Scan for the cell matching the given text and deliver its [x, y] coordinate at center. 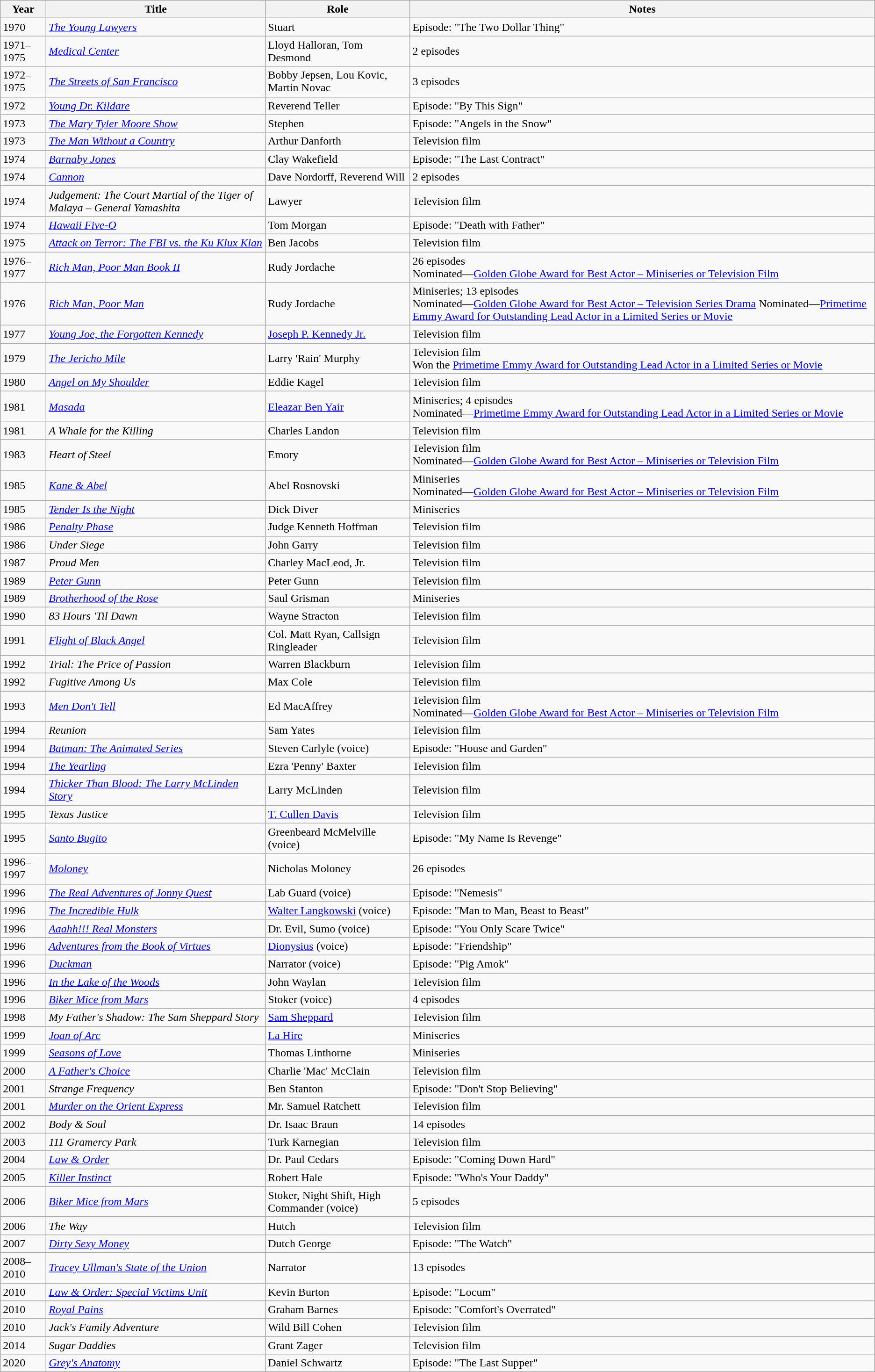
2003 [23, 1142]
Dr. Isaac Braun [337, 1124]
In the Lake of the Woods [156, 982]
Dionysius (voice) [337, 946]
1977 [23, 334]
The Young Lawyers [156, 27]
Brotherhood of the Rose [156, 598]
Episode: "The Last Contract" [642, 159]
1998 [23, 1018]
Sugar Daddies [156, 1345]
Lawyer [337, 201]
Episode: "The Two Dollar Thing" [642, 27]
Dr. Paul Cedars [337, 1160]
Rich Man, Poor Man [156, 304]
Adventures from the Book of Virtues [156, 946]
5 episodes [642, 1202]
1993 [23, 706]
Episode: "Coming Down Hard" [642, 1160]
Robert Hale [337, 1177]
Attack on Terror: The FBI vs. the Ku Klux Klan [156, 243]
Dick Diver [337, 509]
Stoker, Night Shift, High Commander (voice) [337, 1202]
Texas Justice [156, 814]
Bobby Jepsen, Lou Kovic, Martin Novac [337, 81]
2007 [23, 1243]
Larry 'Rain' Murphy [337, 358]
Trial: The Price of Passion [156, 664]
Graham Barnes [337, 1310]
The Incredible Hulk [156, 910]
Year [23, 9]
Episode: "My Name Is Revenge" [642, 838]
3 episodes [642, 81]
1996–1997 [23, 869]
My Father's Shadow: The Sam Sheppard Story [156, 1018]
1979 [23, 358]
Batman: The Animated Series [156, 748]
Episode: "Don't Stop Believing" [642, 1089]
Episode: "Pig Amok" [642, 964]
Title [156, 9]
Strange Frequency [156, 1089]
Stephen [337, 123]
Judgement: The Court Martial of the Tiger of Malaya – General Yamashita [156, 201]
Greenbeard McMelville (voice) [337, 838]
Dave Nordorff, Reverend Will [337, 177]
1991 [23, 640]
Walter Langkowski (voice) [337, 910]
Dutch George [337, 1243]
Proud Men [156, 563]
John Waylan [337, 982]
Episode: "Who's Your Daddy" [642, 1177]
2004 [23, 1160]
Eleazar Ben Yair [337, 407]
Tom Morgan [337, 225]
4 episodes [642, 1000]
Dirty Sexy Money [156, 1243]
Masada [156, 407]
Grey's Anatomy [156, 1363]
Fugitive Among Us [156, 682]
26 episodes [642, 869]
Law & Order [156, 1160]
Seasons of Love [156, 1053]
1972 [23, 106]
Joan of Arc [156, 1035]
Larry McLinden [337, 790]
Tender Is the Night [156, 509]
1971–1975 [23, 51]
Saul Grisman [337, 598]
The Streets of San Francisco [156, 81]
Arthur Danforth [337, 141]
Ben Stanton [337, 1089]
1976 [23, 304]
Penalty Phase [156, 527]
83 Hours 'Til Dawn [156, 616]
The Man Without a Country [156, 141]
Notes [642, 9]
Thicker Than Blood: The Larry McLinden Story [156, 790]
Daniel Schwartz [337, 1363]
Episode: "Nemesis" [642, 893]
Duckman [156, 964]
Young Dr. Kildare [156, 106]
Reverend Teller [337, 106]
A Father's Choice [156, 1071]
Ezra 'Penny' Baxter [337, 766]
Law & Order: Special Victims Unit [156, 1292]
Mr. Samuel Ratchett [337, 1106]
Men Don't Tell [156, 706]
Reunion [156, 730]
Rich Man, Poor Man Book II [156, 267]
Episode: "By This Sign" [642, 106]
The Jericho Mile [156, 358]
1970 [23, 27]
Max Cole [337, 682]
Episode: "Comfort's Overrated" [642, 1310]
La Hire [337, 1035]
The Way [156, 1226]
Medical Center [156, 51]
Episode: "Friendship" [642, 946]
Episode: "House and Garden" [642, 748]
Dr. Evil, Sumo (voice) [337, 928]
Hawaii Five-O [156, 225]
2008–2010 [23, 1267]
Role [337, 9]
2014 [23, 1345]
Stuart [337, 27]
1976–1977 [23, 267]
Joseph P. Kennedy Jr. [337, 334]
Barnaby Jones [156, 159]
2005 [23, 1177]
2000 [23, 1071]
Grant Zager [337, 1345]
Wild Bill Cohen [337, 1328]
Kane & Abel [156, 485]
Charley MacLeod, Jr. [337, 563]
Body & Soul [156, 1124]
1990 [23, 616]
Tracey Ullman's State of the Union [156, 1267]
2020 [23, 1363]
The Mary Tyler Moore Show [156, 123]
Miniseries; 4 episodesNominated—Primetime Emmy Award for Outstanding Lead Actor in a Limited Series or Movie [642, 407]
Episode: "Death with Father" [642, 225]
Episode: "The Last Supper" [642, 1363]
Santo Bugito [156, 838]
Emory [337, 455]
1983 [23, 455]
MiniseriesNominated—Golden Globe Award for Best Actor – Miniseries or Television Film [642, 485]
Episode: "Man to Man, Beast to Beast" [642, 910]
Col. Matt Ryan, Callsign Ringleader [337, 640]
Narrator (voice) [337, 964]
Turk Karnegian [337, 1142]
Judge Kenneth Hoffman [337, 527]
Episode: "You Only Scare Twice" [642, 928]
1972–1975 [23, 81]
Royal Pains [156, 1310]
14 episodes [642, 1124]
Thomas Linthorne [337, 1053]
Kevin Burton [337, 1292]
Jack's Family Adventure [156, 1328]
Angel on My Shoulder [156, 383]
Heart of Steel [156, 455]
Lab Guard (voice) [337, 893]
Sam Sheppard [337, 1018]
Aaahh!!! Real Monsters [156, 928]
Nicholas Moloney [337, 869]
Charlie 'Mac' McClain [337, 1071]
1980 [23, 383]
Charles Landon [337, 431]
Episode: "Locum" [642, 1292]
A Whale for the Killing [156, 431]
Murder on the Orient Express [156, 1106]
13 episodes [642, 1267]
Eddie Kagel [337, 383]
1987 [23, 563]
Episode: "The Watch" [642, 1243]
Lloyd Halloran, Tom Desmond [337, 51]
1975 [23, 243]
111 Gramercy Park [156, 1142]
Sam Yates [337, 730]
Under Siege [156, 545]
Abel Rosnovski [337, 485]
Wayne Stracton [337, 616]
The Yearling [156, 766]
Television filmWon the Primetime Emmy Award for Outstanding Lead Actor in a Limited Series or Movie [642, 358]
Ed MacAffrey [337, 706]
Cannon [156, 177]
Moloney [156, 869]
Flight of Black Angel [156, 640]
John Garry [337, 545]
Ben Jacobs [337, 243]
Episode: "Angels in the Snow" [642, 123]
Young Joe, the Forgotten Kennedy [156, 334]
26 episodesNominated—Golden Globe Award for Best Actor – Miniseries or Television Film [642, 267]
Clay Wakefield [337, 159]
Steven Carlyle (voice) [337, 748]
Narrator [337, 1267]
Stoker (voice) [337, 1000]
Warren Blackburn [337, 664]
2002 [23, 1124]
T. Cullen Davis [337, 814]
The Real Adventures of Jonny Quest [156, 893]
Hutch [337, 1226]
Killer Instinct [156, 1177]
